Extract the [x, y] coordinate from the center of the cell holding the provided text.  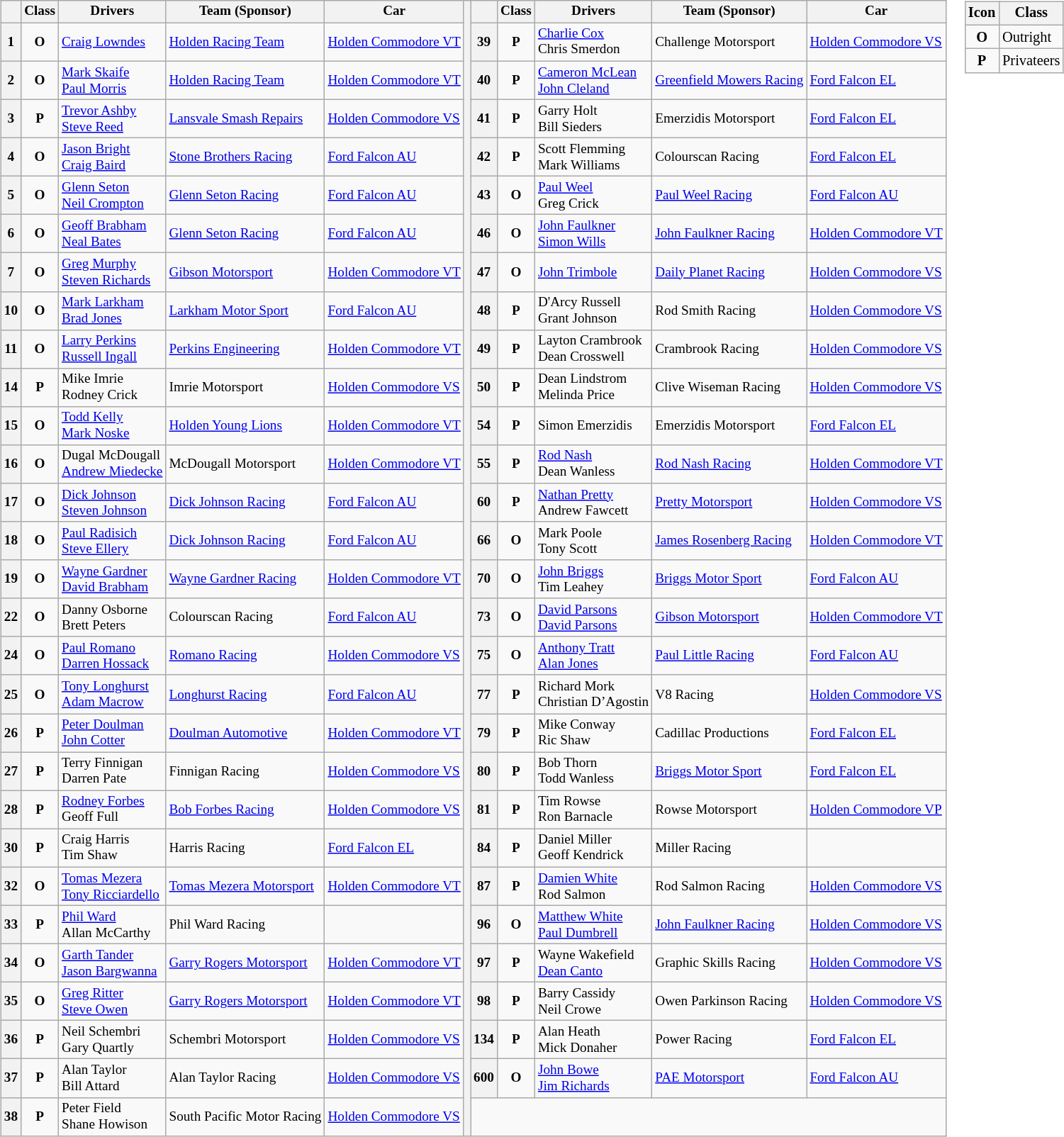
15 [11, 425]
37 [11, 1078]
75 [484, 656]
26 [11, 733]
39 [484, 42]
24 [11, 656]
Larry Perkins Russell Ingall [112, 349]
Jason Bright Craig Baird [112, 157]
2 [11, 80]
Tomas Mezera Motorsport [245, 886]
Geoff Brabham Neal Bates [112, 234]
Outright [1031, 37]
Phil Ward Allan McCarthy [112, 924]
42 [484, 157]
Barry Cassidy Neil Crowe [593, 1002]
Alan Taylor Racing [245, 1078]
Glenn Seton Neil Crompton [112, 196]
40 [484, 80]
70 [484, 579]
PAE Motorsport [729, 1078]
30 [11, 848]
80 [484, 771]
Alan Taylor Bill Attard [112, 1078]
Peter Field Shane Howison [112, 1116]
Paul Little Racing [729, 656]
97 [484, 963]
10 [11, 310]
Craig Harris Tim Shaw [112, 848]
D'Arcy Russell Grant Johnson [593, 310]
Greg Murphy Steven Richards [112, 272]
28 [11, 810]
47 [484, 272]
Daniel Miller Geoff Kendrick [593, 848]
Dean Lindstrom Melinda Price [593, 387]
Mark Larkham Brad Jones [112, 310]
Terry Finnigan Darren Pate [112, 771]
Scott Flemming Mark Williams [593, 157]
60 [484, 503]
Imrie Motorsport [245, 387]
96 [484, 924]
Perkins Engineering [245, 349]
Wayne Wakefield Dean Canto [593, 963]
Paul Radisich Steve Ellery [112, 541]
Paul Weel Greg Crick [593, 196]
Icon [982, 13]
Greg Ritter Steve Owen [112, 1002]
7 [11, 272]
32 [11, 886]
3 [11, 118]
Damien White Rod Salmon [593, 886]
35 [11, 1002]
48 [484, 310]
Garry Holt Bill Sieders [593, 118]
134 [484, 1040]
Craig Lowndes [112, 42]
66 [484, 541]
John Briggs Tim Leahey [593, 579]
Mark Poole Tony Scott [593, 541]
Finnigan Racing [245, 771]
Larkham Motor Sport [245, 310]
27 [11, 771]
Romano Racing [245, 656]
Wayne Gardner David Brabham [112, 579]
John Faulkner Simon Wills [593, 234]
79 [484, 733]
Challenge Motorsport [729, 42]
V8 Racing [729, 694]
Rod Nash Racing [729, 464]
Daily Planet Racing [729, 272]
South Pacific Motor Racing [245, 1116]
Privateers [1031, 61]
Mark Skaife Paul Morris [112, 80]
36 [11, 1040]
Phil Ward Racing [245, 924]
McDougall Motorsport [245, 464]
Rowse Motorsport [729, 810]
Clive Wiseman Racing [729, 387]
Nathan Pretty Andrew Fawcett [593, 503]
54 [484, 425]
17 [11, 503]
87 [484, 886]
77 [484, 694]
Anthony Tratt Alan Jones [593, 656]
Neil Schembri Gary Quartly [112, 1040]
Peter Doulman John Cotter [112, 733]
Tony Longhurst Adam Macrow [112, 694]
46 [484, 234]
1 [11, 42]
Power Racing [729, 1040]
Harris Racing [245, 848]
John Trimbole [593, 272]
Bob Forbes Racing [245, 810]
73 [484, 617]
Trevor Ashby Steve Reed [112, 118]
Garth Tander Jason Bargwanna [112, 963]
Cadillac Productions [729, 733]
34 [11, 963]
4 [11, 157]
John Bowe Jim Richards [593, 1078]
Mike Imrie Rodney Crick [112, 387]
Holden Young Lions [245, 425]
Cameron McLean John Cleland [593, 80]
22 [11, 617]
Rodney Forbes Geoff Full [112, 810]
14 [11, 387]
Holden Commodore VP [876, 810]
Lansvale Smash Repairs [245, 118]
19 [11, 579]
Tim Rowse Ron Barnacle [593, 810]
25 [11, 694]
Dick Johnson Steven Johnson [112, 503]
Alan Heath Mick Donaher [593, 1040]
Graphic Skills Racing [729, 963]
Pretty Motorsport [729, 503]
43 [484, 196]
James Rosenberg Racing [729, 541]
Longhurst Racing [245, 694]
Wayne Gardner Racing [245, 579]
33 [11, 924]
Matthew White Paul Dumbrell [593, 924]
Mike Conway Ric Shaw [593, 733]
38 [11, 1116]
Greenfield Mowers Racing [729, 80]
Paul Romano Darren Hossack [112, 656]
16 [11, 464]
Layton Crambrook Dean Crosswell [593, 349]
Todd Kelly Mark Noske [112, 425]
Miller Racing [729, 848]
David Parsons David Parsons [593, 617]
Doulman Automotive [245, 733]
Stone Brothers Racing [245, 157]
49 [484, 349]
5 [11, 196]
98 [484, 1002]
18 [11, 541]
55 [484, 464]
Paul Weel Racing [729, 196]
Tomas Mezera Tony Ricciardello [112, 886]
600 [484, 1078]
Rod Nash Dean Wanless [593, 464]
11 [11, 349]
Schembri Motorsport [245, 1040]
Richard Mork Christian D’Agostin [593, 694]
81 [484, 810]
Bob Thorn Todd Wanless [593, 771]
Owen Parkinson Racing [729, 1002]
84 [484, 848]
Charlie Cox Chris Smerdon [593, 42]
41 [484, 118]
Dugal McDougall Andrew Miedecke [112, 464]
Crambrook Racing [729, 349]
Rod Smith Racing [729, 310]
6 [11, 234]
Danny Osborne Brett Peters [112, 617]
Rod Salmon Racing [729, 886]
Simon Emerzidis [593, 425]
50 [484, 387]
